Determine the (X, Y) coordinate at the center of the cell enclosing the given text.  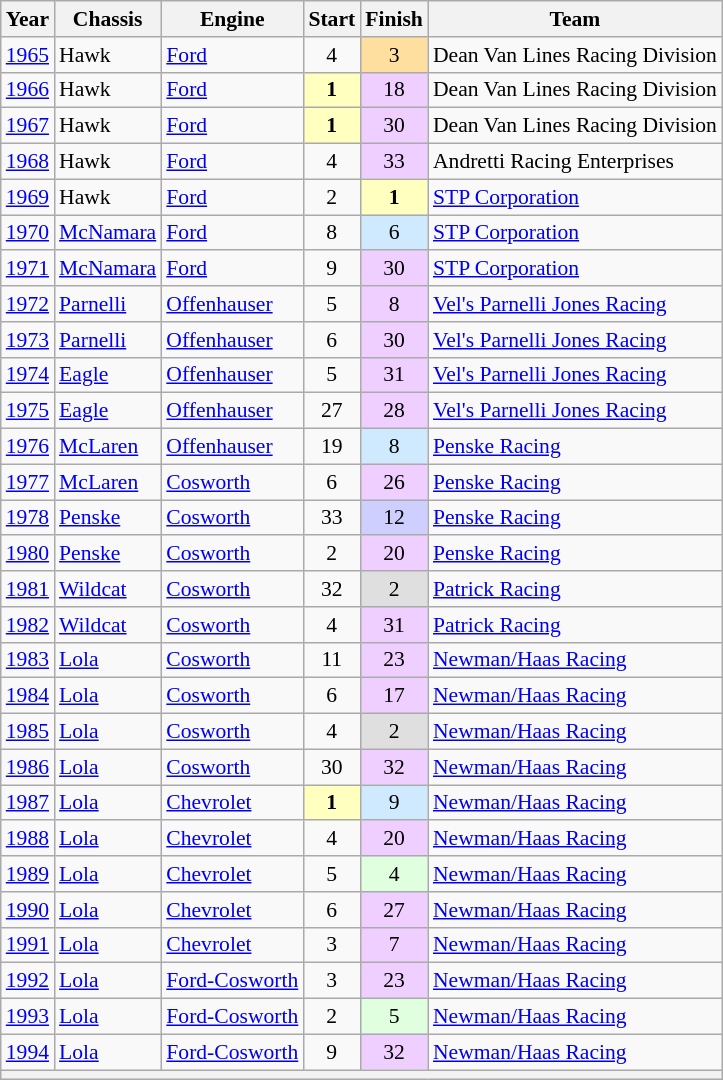
12 (394, 518)
1993 (28, 1017)
1984 (28, 696)
1973 (28, 340)
11 (332, 660)
1968 (28, 162)
17 (394, 696)
1971 (28, 269)
1972 (28, 304)
1982 (28, 625)
26 (394, 482)
Finish (394, 19)
28 (394, 411)
1981 (28, 589)
1983 (28, 660)
1978 (28, 518)
1990 (28, 910)
1985 (28, 732)
1988 (28, 839)
1977 (28, 482)
1969 (28, 197)
1989 (28, 874)
Start (332, 19)
Team (575, 19)
1992 (28, 981)
1980 (28, 554)
1975 (28, 411)
Andretti Racing Enterprises (575, 162)
1994 (28, 1052)
Chassis (108, 19)
1987 (28, 803)
1967 (28, 126)
Engine (232, 19)
1965 (28, 55)
1991 (28, 945)
1976 (28, 447)
1974 (28, 375)
1966 (28, 90)
19 (332, 447)
7 (394, 945)
1986 (28, 767)
18 (394, 90)
Year (28, 19)
1970 (28, 233)
